Scan for the cell matching the given text and deliver its (x, y) coordinate at center. 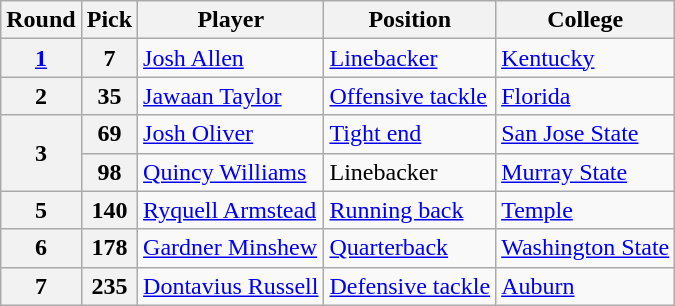
Pick (109, 20)
College (586, 20)
San Jose State (586, 134)
Ryquell Armstead (231, 210)
1 (41, 58)
Temple (586, 210)
2 (41, 96)
Dontavius Russell (231, 286)
178 (109, 248)
Round (41, 20)
235 (109, 286)
Quarterback (410, 248)
Josh Oliver (231, 134)
Tight end (410, 134)
Washington State (586, 248)
Murray State (586, 172)
Defensive tackle (410, 286)
Florida (586, 96)
Quincy Williams (231, 172)
Kentucky (586, 58)
35 (109, 96)
Auburn (586, 286)
Position (410, 20)
69 (109, 134)
Josh Allen (231, 58)
6 (41, 248)
Player (231, 20)
5 (41, 210)
3 (41, 153)
Gardner Minshew (231, 248)
Offensive tackle (410, 96)
Jawaan Taylor (231, 96)
98 (109, 172)
Running back (410, 210)
140 (109, 210)
